Identify which cell holds the provided text, then report its (X, Y) central coordinate. 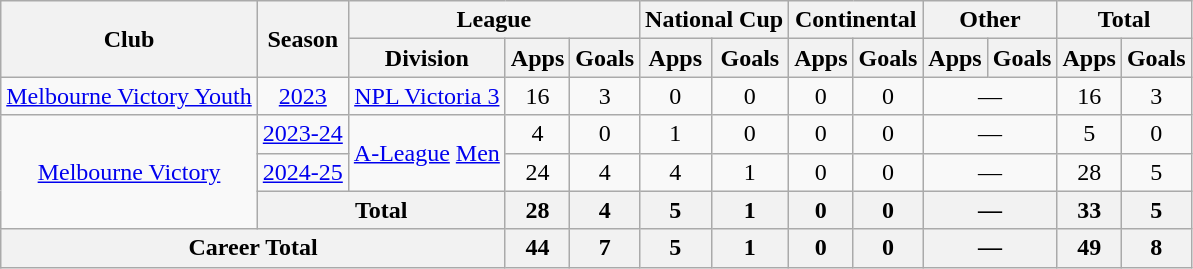
2024-25 (302, 172)
Continental (856, 20)
Other (990, 20)
2023-24 (302, 134)
Division (426, 58)
33 (1089, 210)
Melbourne Victory Youth (130, 96)
League (494, 20)
Melbourne Victory (130, 172)
24 (537, 172)
NPL Victoria 3 (426, 96)
2023 (302, 96)
49 (1089, 248)
Season (302, 39)
7 (605, 248)
National Cup (714, 20)
44 (537, 248)
Club (130, 39)
A-League Men (426, 153)
8 (1156, 248)
Career Total (254, 248)
